Find where the given text appears and provide that cell's center as (X, Y) coordinate. 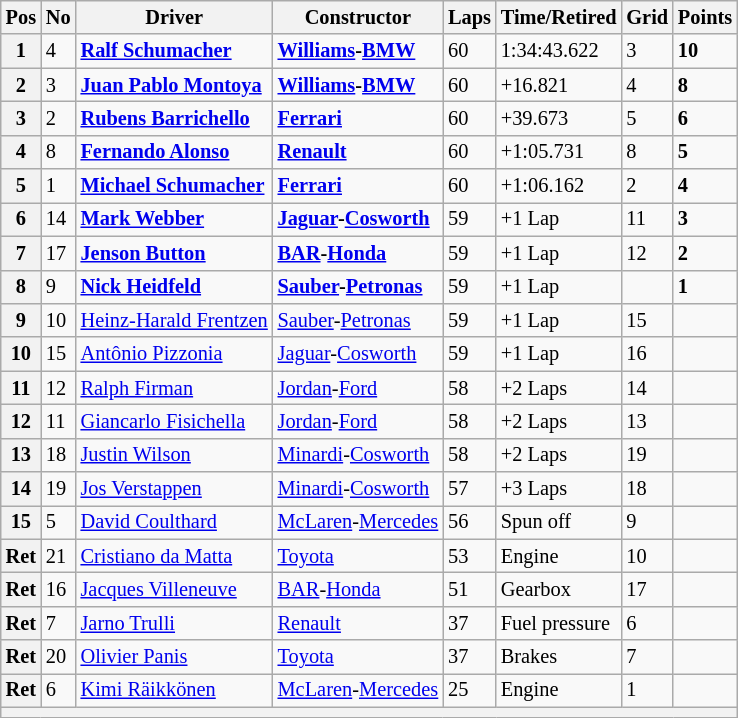
+16.821 (559, 85)
Points (705, 17)
Jos Verstappen (174, 489)
53 (470, 556)
51 (470, 589)
Nick Heidfeld (174, 287)
Michael Schumacher (174, 186)
+1:05.731 (559, 152)
Heinz-Harald Frentzen (174, 320)
Justin Wilson (174, 455)
57 (470, 489)
Driver (174, 17)
25 (470, 690)
Constructor (358, 17)
Fernando Alonso (174, 152)
1:34:43.622 (559, 51)
Antônio Pizzonia (174, 354)
Jenson Button (174, 253)
No (58, 17)
+1:06.162 (559, 186)
Grid (647, 17)
Laps (470, 17)
Jarno Trulli (174, 623)
21 (58, 556)
Ralf Schumacher (174, 51)
Juan Pablo Montoya (174, 85)
Gearbox (559, 589)
Mark Webber (174, 219)
Cristiano da Matta (174, 556)
20 (58, 657)
Olivier Panis (174, 657)
Spun off (559, 522)
Ralph Firman (174, 388)
Pos (21, 17)
+3 Laps (559, 489)
Rubens Barrichello (174, 118)
Jacques Villeneuve (174, 589)
Brakes (559, 657)
+39.673 (559, 118)
Time/Retired (559, 17)
David Coulthard (174, 522)
Fuel pressure (559, 623)
56 (470, 522)
Giancarlo Fisichella (174, 421)
Kimi Räikkönen (174, 690)
